Locate the cell with the specified text and output its [x, y] center coordinate. 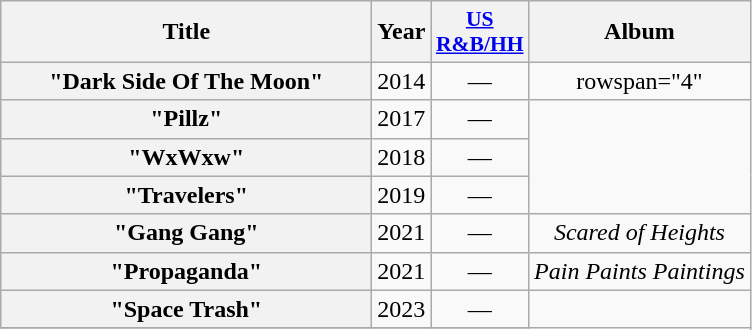
Title [186, 32]
"Dark Side Of The Moon" [186, 81]
USR&B/HH [480, 32]
rowspan="4" [640, 81]
Year [402, 32]
"Propaganda" [186, 271]
"WxWxw" [186, 157]
2023 [402, 309]
2019 [402, 195]
2018 [402, 157]
Scared of Heights [640, 233]
"Gang Gang" [186, 233]
2017 [402, 119]
"Travelers" [186, 195]
Album [640, 32]
"Space Trash" [186, 309]
"Pillz" [186, 119]
2014 [402, 81]
Pain Paints Paintings [640, 271]
